Output the [X, Y] coordinate of the center of the cell containing the given text.  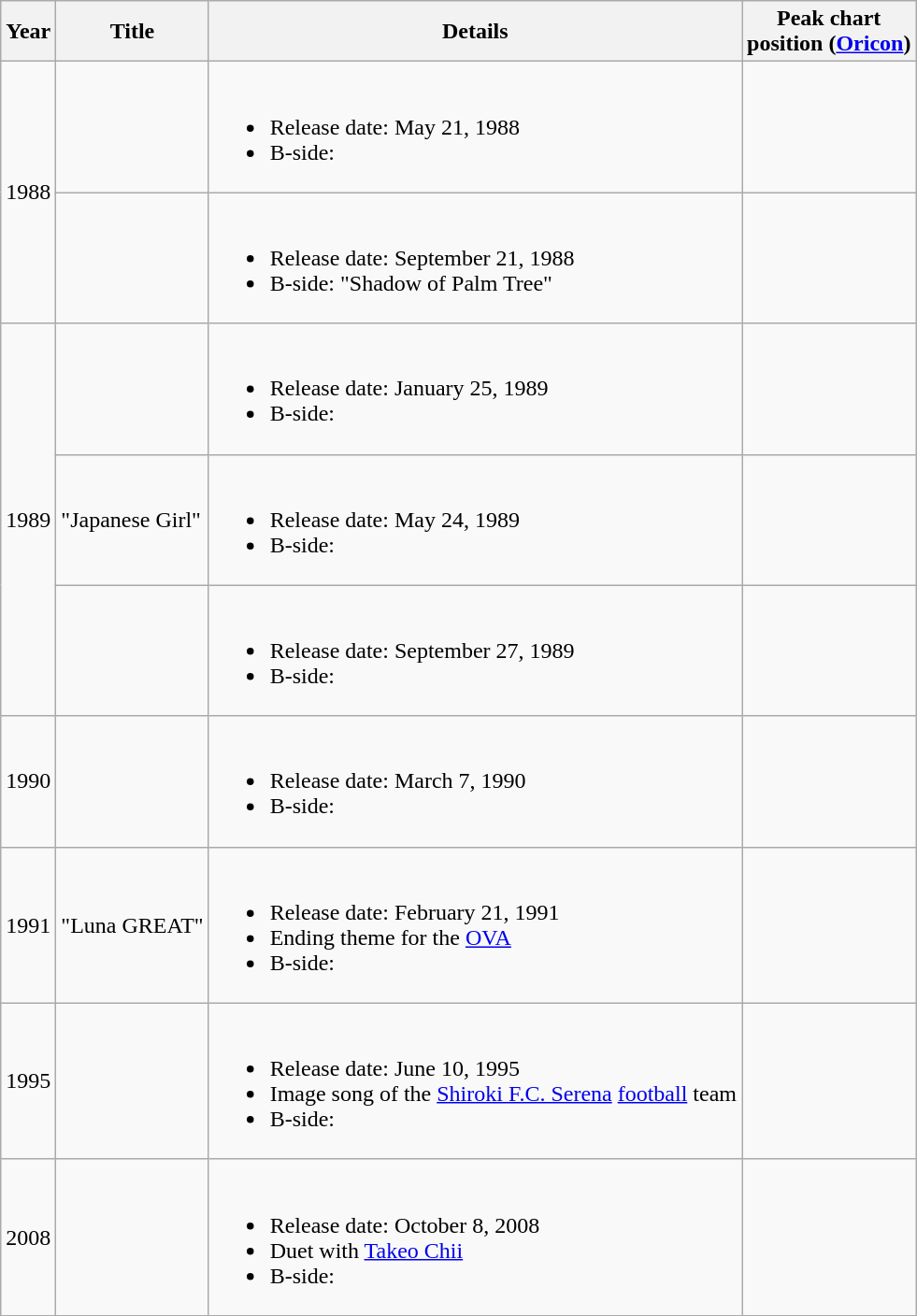
1988 [28, 193]
1990 [28, 781]
Release date: October 8, 2008Duet with Takeo ChiiB-side: [475, 1237]
2008 [28, 1237]
Release date: September 21, 1988B-side: "Shadow of Palm Tree" [475, 258]
1991 [28, 925]
Release date: January 25, 1989B-side: [475, 389]
Release date: February 21, 1991Ending theme for the OVA B-side: [475, 925]
Release date: September 27, 1989B-side: [475, 651]
Details [475, 32]
Release date: March 7, 1990B-side: [475, 781]
Peak chartposition (Oricon) [829, 32]
Release date: May 21, 1988B-side: [475, 127]
1989 [28, 520]
Release date: June 10, 1995Image song of the Shiroki F.C. Serena football teamB-side: [475, 1080]
Title [133, 32]
"Luna GREAT" [133, 925]
Release date: May 24, 1989B-side: [475, 520]
"Japanese Girl" [133, 520]
Year [28, 32]
1995 [28, 1080]
